Provide the (X, Y) coordinate of the cell's center where the given text is located.  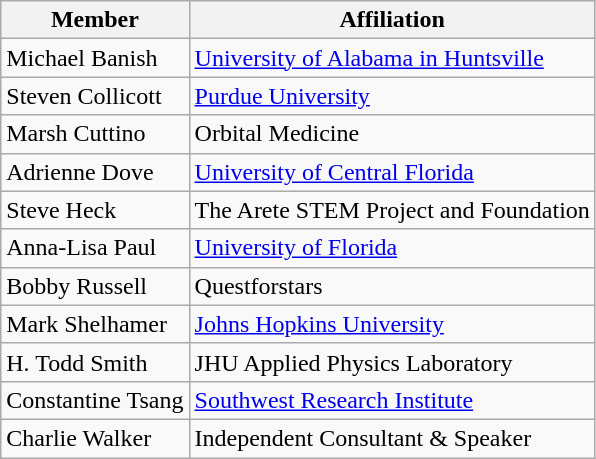
University of Florida (392, 248)
Steve Heck (95, 210)
Michael Banish (95, 58)
Purdue University (392, 96)
Johns Hopkins University (392, 324)
University of Alabama in Huntsville (392, 58)
Questforstars (392, 286)
Adrienne Dove (95, 172)
Mark Shelhamer (95, 324)
Independent Consultant & Speaker (392, 438)
Southwest Research Institute (392, 400)
Constantine Tsang (95, 400)
Anna-Lisa Paul (95, 248)
JHU Applied Physics Laboratory (392, 362)
Charlie Walker (95, 438)
Steven Collicott (95, 96)
Orbital Medicine (392, 134)
The Arete STEM Project and Foundation (392, 210)
Bobby Russell (95, 286)
University of Central Florida (392, 172)
H. Todd Smith (95, 362)
Member (95, 20)
Marsh Cuttino (95, 134)
Affiliation (392, 20)
